Detect which cell encompasses the target text, then output its [X, Y] center coordinate. 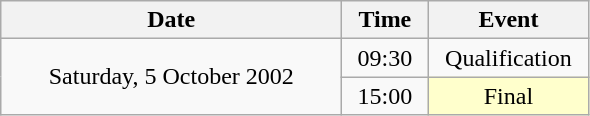
Event [508, 20]
15:00 [385, 96]
Final [508, 96]
Date [172, 20]
Time [385, 20]
Saturday, 5 October 2002 [172, 77]
09:30 [385, 58]
Qualification [508, 58]
